Search for the cell housing the specified text and yield its (x, y) center coordinate. 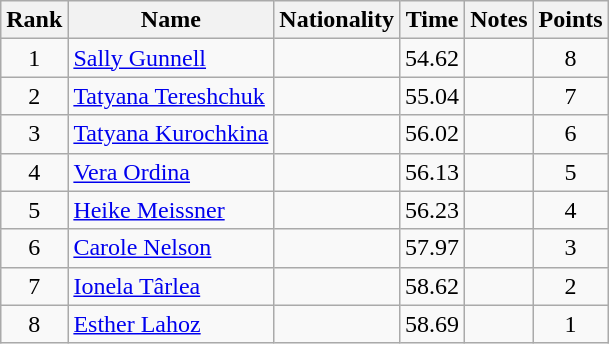
Ionela Târlea (171, 286)
57.97 (432, 248)
55.04 (432, 96)
Sally Gunnell (171, 58)
Vera Ordina (171, 172)
56.02 (432, 134)
Heike Meissner (171, 210)
Time (432, 20)
Tatyana Tereshchuk (171, 96)
Nationality (337, 20)
56.13 (432, 172)
54.62 (432, 58)
Tatyana Kurochkina (171, 134)
58.62 (432, 286)
Rank (34, 20)
56.23 (432, 210)
Points (570, 20)
Notes (499, 20)
Carole Nelson (171, 248)
Name (171, 20)
Esther Lahoz (171, 324)
58.69 (432, 324)
